Determine the [X, Y] coordinate at the center of the cell enclosing the given text.  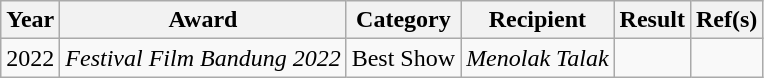
Recipient [538, 20]
Category [403, 20]
Festival Film Bandung 2022 [203, 58]
Award [203, 20]
Menolak Talak [538, 58]
Result [652, 20]
Year [30, 20]
2022 [30, 58]
Ref(s) [726, 20]
Best Show [403, 58]
